Identify which cell holds the provided text, then report its [x, y] central coordinate. 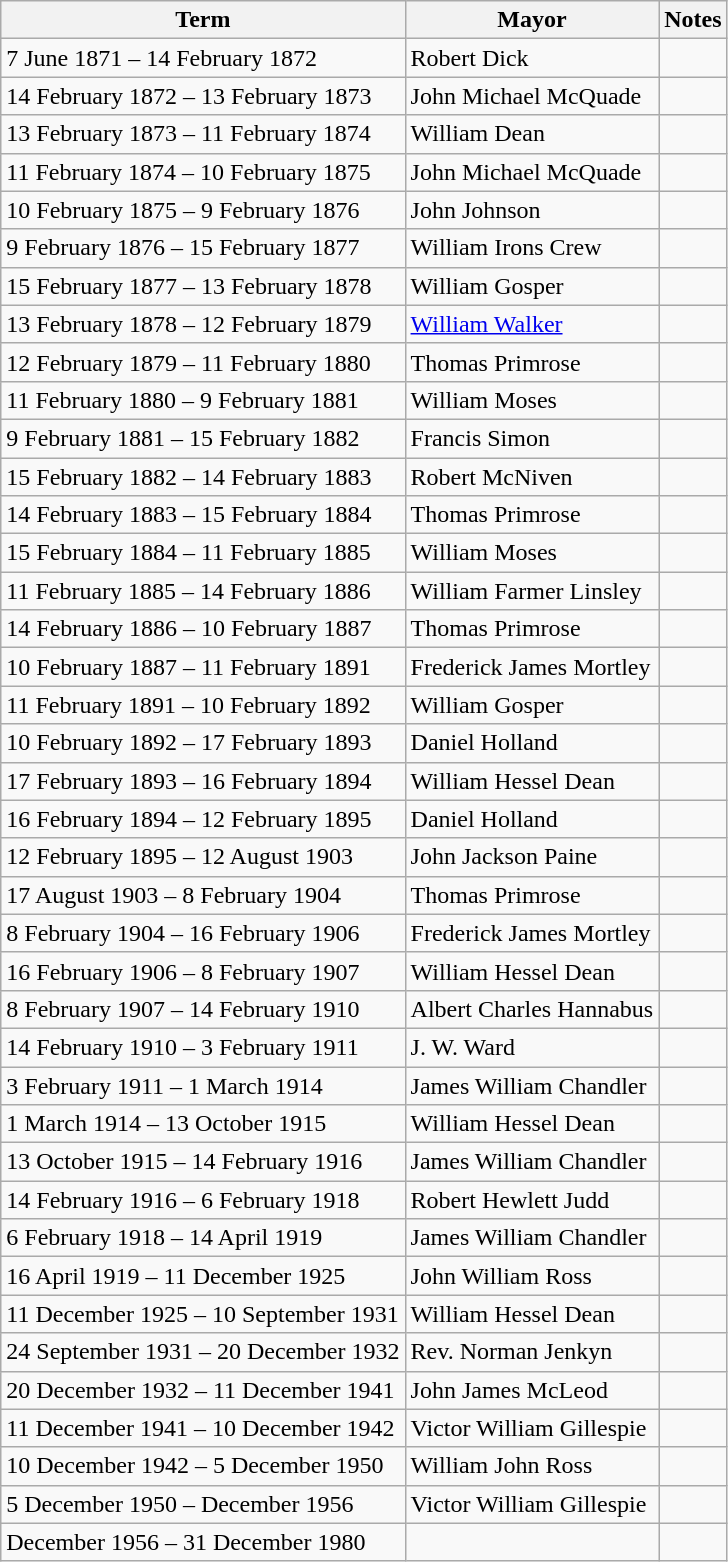
9 February 1881 – 15 February 1882 [203, 438]
Albert Charles Hannabus [532, 1009]
16 April 1919 – 11 December 1925 [203, 1276]
17 August 1903 – 8 February 1904 [203, 895]
William Irons Crew [532, 248]
13 October 1915 – 14 February 1916 [203, 1162]
Mayor [532, 20]
10 December 1942 – 5 December 1950 [203, 1466]
15 February 1884 – 11 February 1885 [203, 553]
15 February 1882 – 14 February 1883 [203, 477]
16 February 1894 – 12 February 1895 [203, 819]
William John Ross [532, 1466]
15 February 1877 – 13 February 1878 [203, 286]
7 June 1871 – 14 February 1872 [203, 58]
William Farmer Linsley [532, 591]
12 February 1895 – 12 August 1903 [203, 857]
1 March 1914 – 13 October 1915 [203, 1124]
John Johnson [532, 210]
11 February 1885 – 14 February 1886 [203, 591]
William Dean [532, 134]
11 December 1941 – 10 December 1942 [203, 1428]
11 February 1891 – 10 February 1892 [203, 705]
5 December 1950 – December 1956 [203, 1504]
8 February 1907 – 14 February 1910 [203, 1009]
20 December 1932 – 11 December 1941 [203, 1390]
14 February 1910 – 3 February 1911 [203, 1047]
14 February 1883 – 15 February 1884 [203, 515]
William Walker [532, 324]
11 December 1925 – 10 September 1931 [203, 1314]
10 February 1887 – 11 February 1891 [203, 667]
Notes [693, 20]
12 February 1879 – 11 February 1880 [203, 362]
14 February 1886 – 10 February 1887 [203, 629]
John James McLeod [532, 1390]
Term [203, 20]
16 February 1906 – 8 February 1907 [203, 971]
10 February 1892 – 17 February 1893 [203, 743]
14 February 1916 – 6 February 1918 [203, 1200]
13 February 1873 – 11 February 1874 [203, 134]
Francis Simon [532, 438]
17 February 1893 – 16 February 1894 [203, 781]
24 September 1931 – 20 December 1932 [203, 1352]
11 February 1880 – 9 February 1881 [203, 400]
John Jackson Paine [532, 857]
6 February 1918 – 14 April 1919 [203, 1238]
Robert Dick [532, 58]
Robert Hewlett Judd [532, 1200]
11 February 1874 – 10 February 1875 [203, 172]
Rev. Norman Jenkyn [532, 1352]
8 February 1904 – 16 February 1906 [203, 933]
13 February 1878 – 12 February 1879 [203, 324]
John William Ross [532, 1276]
Robert McNiven [532, 477]
J. W. Ward [532, 1047]
3 February 1911 – 1 March 1914 [203, 1085]
10 February 1875 – 9 February 1876 [203, 210]
December 1956 – 31 December 1980 [203, 1542]
14 February 1872 – 13 February 1873 [203, 96]
9 February 1876 – 15 February 1877 [203, 248]
